From the cell containing the given text, extract its center point as (x, y) coordinate. 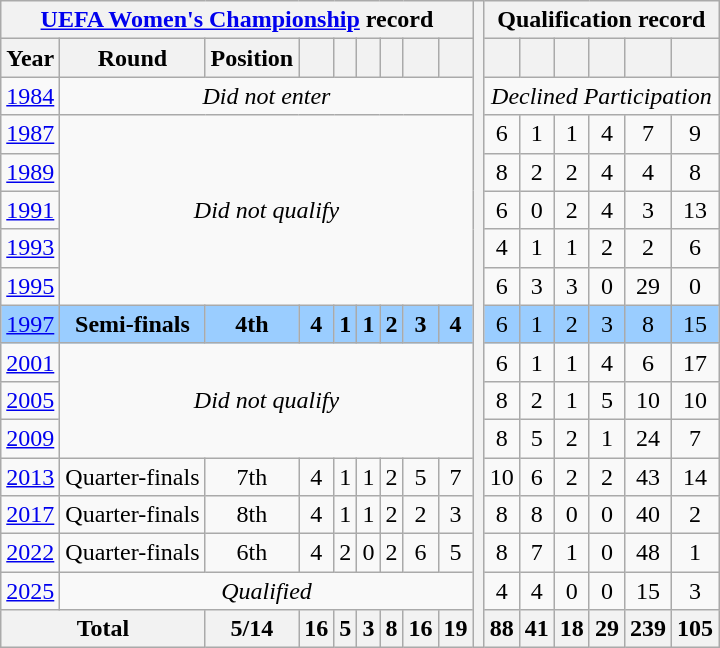
7th (252, 477)
1997 (30, 324)
2001 (30, 362)
17 (696, 362)
Round (132, 58)
Total (103, 629)
40 (648, 515)
88 (502, 629)
Qualification record (601, 20)
1989 (30, 172)
5/14 (252, 629)
18 (572, 629)
Position (252, 58)
1993 (30, 248)
9 (696, 134)
1995 (30, 286)
239 (648, 629)
8th (252, 515)
2017 (30, 515)
1987 (30, 134)
48 (648, 553)
2009 (30, 438)
4th (252, 324)
1991 (30, 210)
Semi-finals (132, 324)
24 (648, 438)
UEFA Women's Championship record (237, 20)
Declined Participation (601, 96)
13 (696, 210)
1984 (30, 96)
2005 (30, 400)
2013 (30, 477)
Year (30, 58)
6th (252, 553)
41 (536, 629)
Qualified (266, 591)
Did not enter (266, 96)
19 (456, 629)
105 (696, 629)
2025 (30, 591)
2022 (30, 553)
43 (648, 477)
14 (696, 477)
